For the text-containing cell, return its midpoint in [X, Y] coordinate format. 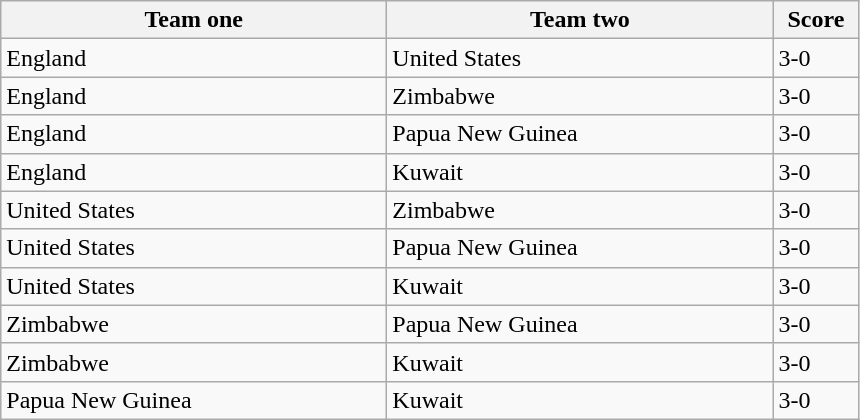
Score [816, 20]
Team two [580, 20]
Team one [194, 20]
